Capture the cell that displays the provided text and extract its [X, Y] central coordinate. 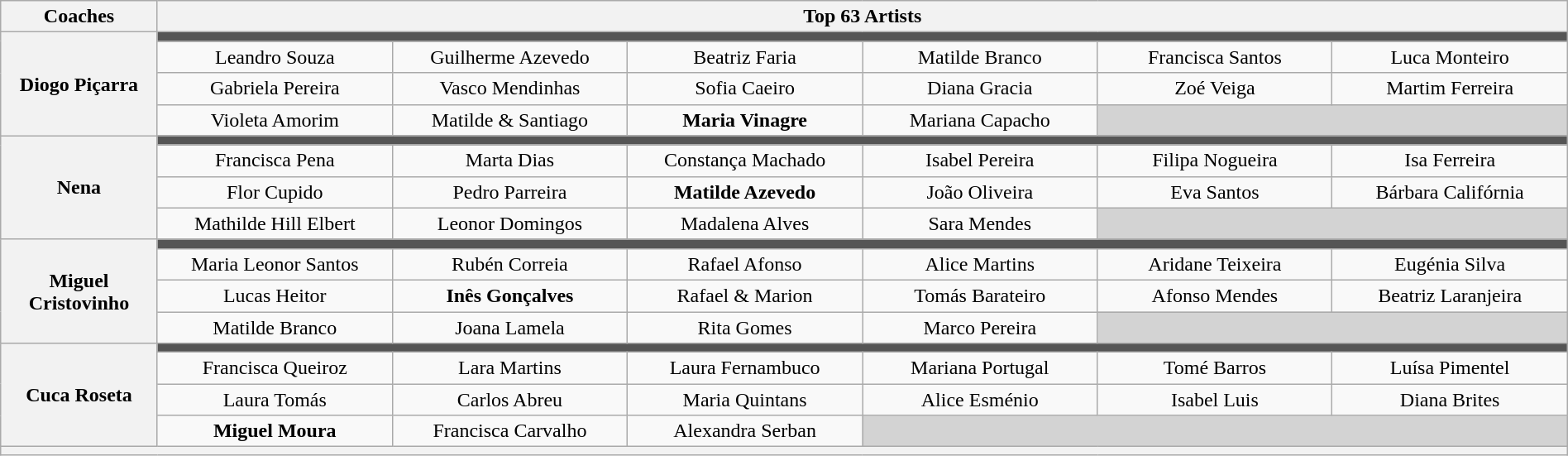
Rita Gomes [745, 327]
Guilherme Azevedo [509, 57]
Rubén Correia [509, 264]
Filipa Nogueira [1215, 161]
Cuca Roseta [79, 396]
Flor Cupido [275, 192]
Nena [79, 187]
Beatriz Faria [745, 57]
Matilde & Santiago [509, 120]
Isa Ferreira [1450, 161]
Sara Mendes [980, 223]
Carlos Abreu [509, 400]
Luísa Pimentel [1450, 368]
Martim Ferreira [1450, 89]
Miguel Cristovinho [79, 291]
Beatriz Laranjeira [1450, 295]
Gabriela Pereira [275, 89]
Leonor Domingos [509, 223]
Matilde Azevedo [745, 192]
Lara Martins [509, 368]
Constança Machado [745, 161]
Tomás Barateiro [980, 295]
Marta Dias [509, 161]
Coaches [79, 17]
João Oliveira [980, 192]
Marco Pereira [980, 327]
Maria Quintans [745, 400]
Mariana Capacho [980, 120]
Luca Monteiro [1450, 57]
Joana Lamela [509, 327]
Leandro Souza [275, 57]
Zoé Veiga [1215, 89]
Vasco Mendinhas [509, 89]
Aridane Teixeira [1215, 264]
Lucas Heitor [275, 295]
Francisca Queiroz [275, 368]
Inês Gonçalves [509, 295]
Laura Tomás [275, 400]
Laura Fernambuco [745, 368]
Maria Leonor Santos [275, 264]
Madalena Alves [745, 223]
Isabel Luis [1215, 400]
Mariana Portugal [980, 368]
Alice Martins [980, 264]
Francisca Pena [275, 161]
Eugénia Silva [1450, 264]
Top 63 Artists [862, 17]
Diana Gracia [980, 89]
Maria Vinagre [745, 120]
Pedro Parreira [509, 192]
Afonso Mendes [1215, 295]
Miguel Moura [275, 431]
Violeta Amorim [275, 120]
Tomé Barros [1215, 368]
Isabel Pereira [980, 161]
Alice Esménio [980, 400]
Alexandra Serban [745, 431]
Francisca Carvalho [509, 431]
Rafael & Marion [745, 295]
Bárbara Califórnia [1450, 192]
Mathilde Hill Elbert [275, 223]
Eva Santos [1215, 192]
Rafael Afonso [745, 264]
Diogo Piçarra [79, 84]
Sofia Caeiro [745, 89]
Francisca Santos [1215, 57]
Diana Brites [1450, 400]
